Identify which cell holds the provided text, then report its [X, Y] central coordinate. 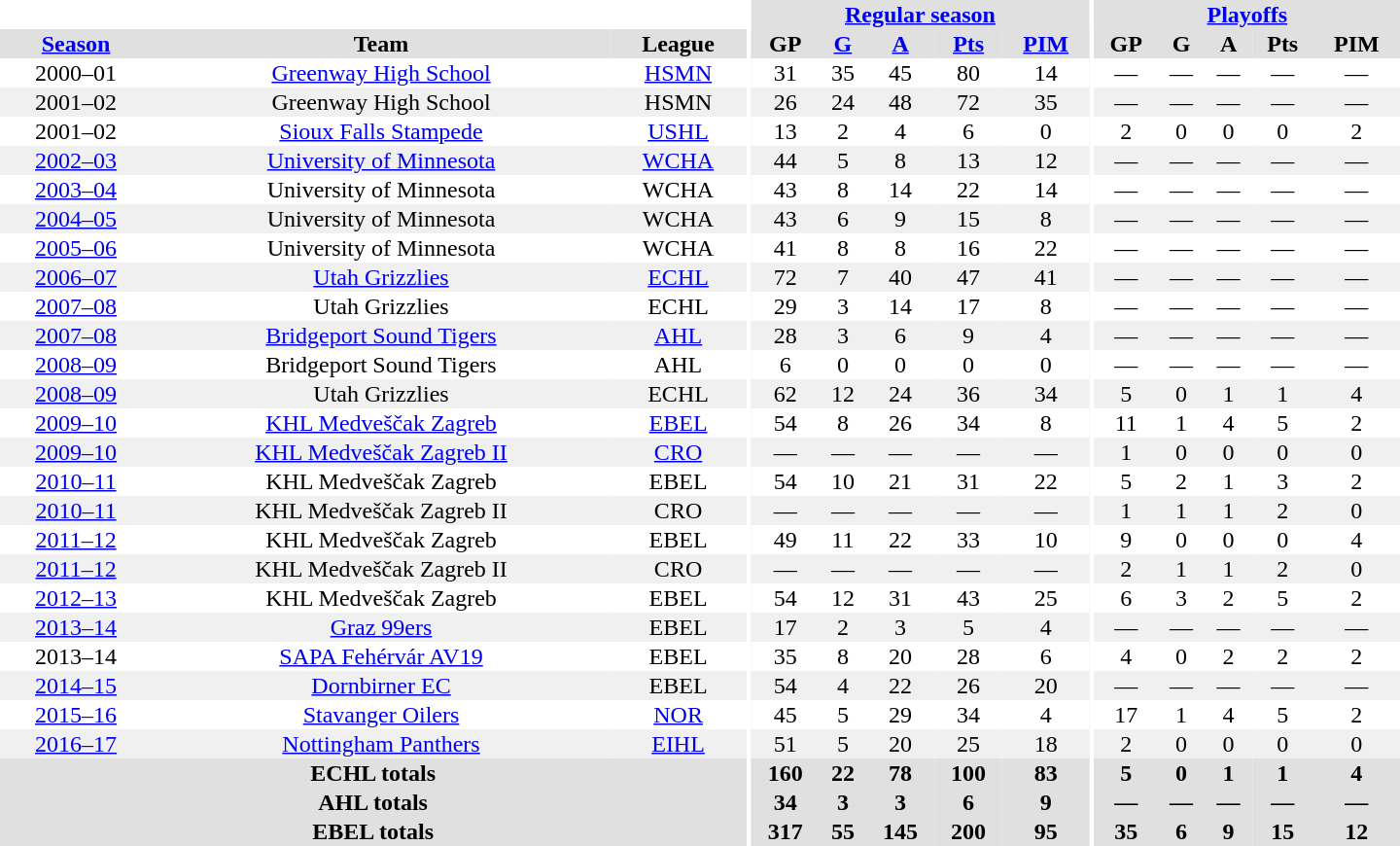
317 [786, 831]
33 [968, 540]
Playoffs [1247, 15]
36 [968, 394]
AHL totals [373, 802]
League [679, 44]
80 [968, 73]
Team [381, 44]
2004–05 [76, 219]
Season [76, 44]
2015–16 [76, 715]
200 [968, 831]
62 [786, 394]
40 [900, 277]
100 [968, 773]
51 [786, 744]
Regular season [921, 15]
18 [1046, 744]
49 [786, 540]
48 [900, 102]
7 [843, 277]
EBEL totals [373, 831]
2014–15 [76, 686]
Dornbirner EC [381, 686]
95 [1046, 831]
55 [843, 831]
2003–04 [76, 190]
Nottingham Panthers [381, 744]
NOR [679, 715]
44 [786, 160]
21 [900, 481]
2016–17 [76, 744]
Sioux Falls Stampede [381, 131]
2000–01 [76, 73]
ECHL totals [373, 773]
Graz 99ers [381, 627]
47 [968, 277]
2006–07 [76, 277]
2005–06 [76, 248]
83 [1046, 773]
USHL [679, 131]
16 [968, 248]
2012–13 [76, 598]
Stavanger Oilers [381, 715]
160 [786, 773]
2002–03 [76, 160]
SAPA Fehérvár AV19 [381, 656]
EIHL [679, 744]
78 [900, 773]
145 [900, 831]
